Provide the (x, y) coordinate of the cell's center where the given text is located.  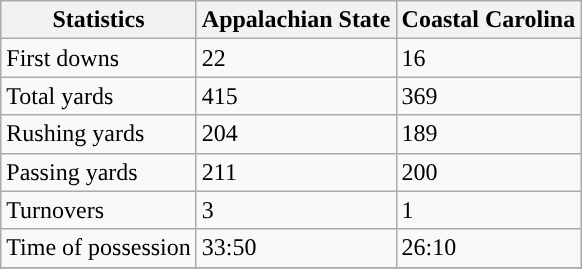
Passing yards (99, 172)
204 (296, 134)
26:10 (488, 248)
Coastal Carolina (488, 20)
Statistics (99, 20)
Rushing yards (99, 134)
Time of possession (99, 248)
22 (296, 58)
200 (488, 172)
369 (488, 96)
33:50 (296, 248)
211 (296, 172)
16 (488, 58)
189 (488, 134)
415 (296, 96)
First downs (99, 58)
Total yards (99, 96)
1 (488, 210)
Turnovers (99, 210)
Appalachian State (296, 20)
3 (296, 210)
